Pinpoint the cell where the given text exists, returning its (X, Y) midpoint coordinate. 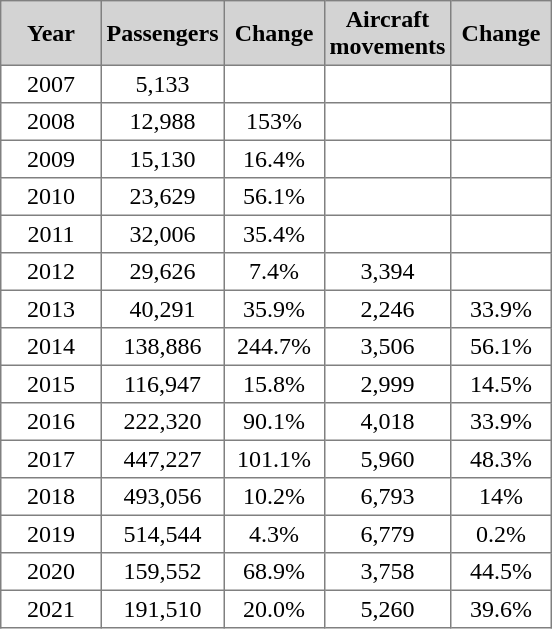
35.9% (274, 309)
4.3% (274, 534)
2007 (51, 84)
2015 (51, 384)
2020 (51, 572)
12,988 (162, 122)
2021 (51, 609)
20.0% (274, 609)
153% (274, 122)
2016 (51, 422)
32,006 (162, 234)
48.3% (501, 459)
44.5% (501, 572)
16.4% (274, 159)
3,394 (387, 272)
2017 (51, 459)
2019 (51, 534)
6,779 (387, 534)
3,758 (387, 572)
4,018 (387, 422)
493,056 (162, 497)
39.6% (501, 609)
15,130 (162, 159)
244.7% (274, 347)
2012 (51, 272)
68.9% (274, 572)
0.2% (501, 534)
2009 (51, 159)
5,133 (162, 84)
Aircraft movements (387, 33)
5,960 (387, 459)
14.5% (501, 384)
2014 (51, 347)
2013 (51, 309)
40,291 (162, 309)
116,947 (162, 384)
10.2% (274, 497)
2011 (51, 234)
Year (51, 33)
2,246 (387, 309)
514,544 (162, 534)
3,506 (387, 347)
35.4% (274, 234)
2008 (51, 122)
23,629 (162, 197)
2,999 (387, 384)
14% (501, 497)
101.1% (274, 459)
7.4% (274, 272)
222,320 (162, 422)
5,260 (387, 609)
2018 (51, 497)
90.1% (274, 422)
159,552 (162, 572)
2010 (51, 197)
Passengers (162, 33)
6,793 (387, 497)
29,626 (162, 272)
191,510 (162, 609)
138,886 (162, 347)
15.8% (274, 384)
447,227 (162, 459)
